Determine the [x, y] coordinate at the center of the cell enclosing the given text.  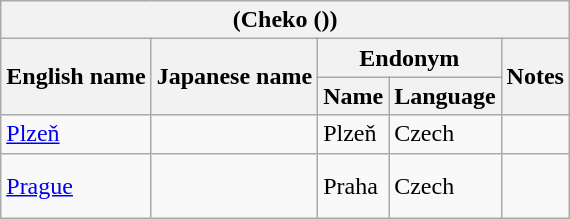
Endonym [410, 58]
Japanese name [234, 77]
Language [445, 96]
Prague [76, 186]
Notes [535, 77]
Name [354, 96]
Praha [354, 186]
English name [76, 77]
(Cheko ()) [286, 20]
